Extract the (X, Y) coordinate from the center of the cell holding the provided text.  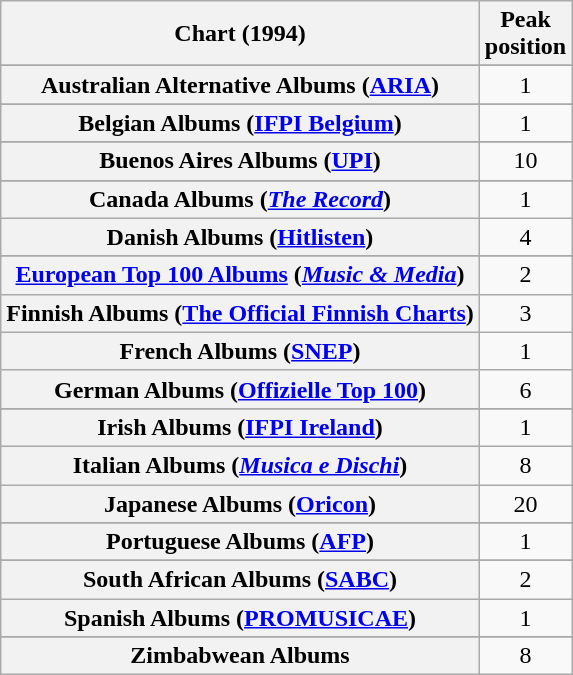
South African Albums (SABC) (240, 580)
French Albums (SNEP) (240, 351)
German Albums (Offizielle Top 100) (240, 389)
Italian Albums (Musica e Dischi) (240, 465)
6 (525, 389)
Portuguese Albums (AFP) (240, 542)
European Top 100 Albums (Music & Media) (240, 275)
Chart (1994) (240, 34)
20 (525, 503)
Irish Albums (IFPI Ireland) (240, 427)
Japanese Albums (Oricon) (240, 503)
Australian Alternative Albums (ARIA) (240, 85)
3 (525, 313)
Peakposition (525, 34)
Buenos Aires Albums (UPI) (240, 161)
Canada Albums (The Record) (240, 199)
Finnish Albums (The Official Finnish Charts) (240, 313)
Spanish Albums (PROMUSICAE) (240, 618)
Danish Albums (Hitlisten) (240, 237)
10 (525, 161)
Belgian Albums (IFPI Belgium) (240, 123)
Zimbabwean Albums (240, 656)
4 (525, 237)
